Return the [X, Y] coordinate for the center point of the cell that contains the specified text.  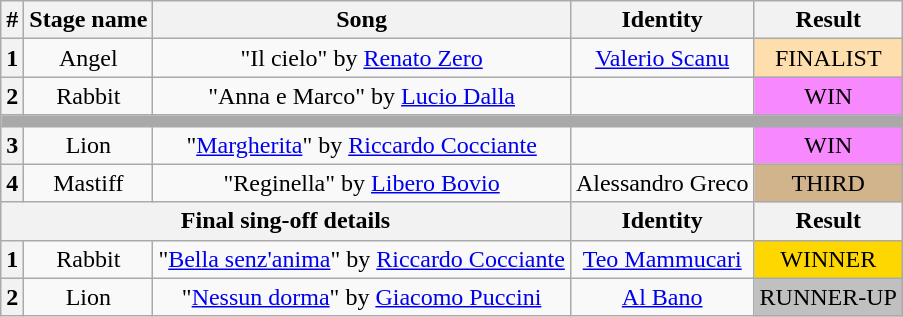
WINNER [828, 259]
"Anna e Marco" by Lucio Dalla [362, 96]
Mastiff [88, 183]
Song [362, 20]
"Margherita" by Riccardo Cocciante [362, 145]
4 [12, 183]
"Il cielo" by Renato Zero [362, 58]
Al Bano [662, 297]
# [12, 20]
Valerio Scanu [662, 58]
3 [12, 145]
Alessandro Greco [662, 183]
FINALIST [828, 58]
"Reginella" by Libero Bovio [362, 183]
RUNNER-UP [828, 297]
Final sing-off details [286, 221]
Stage name [88, 20]
Angel [88, 58]
"Nessun dorma" by Giacomo Puccini [362, 297]
THIRD [828, 183]
Teo Mammucari [662, 259]
"Bella senz'anima" by Riccardo Cocciante [362, 259]
